Provide the (x, y) coordinate of the cell's center where the given text is located.  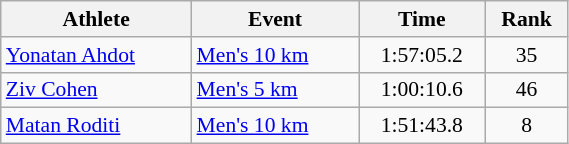
Matan Roditi (96, 126)
Yonatan Ahdot (96, 55)
Time (422, 19)
Rank (526, 19)
Athlete (96, 19)
1:00:10.6 (422, 90)
35 (526, 55)
Event (276, 19)
1:57:05.2 (422, 55)
Men's 5 km (276, 90)
Ziv Cohen (96, 90)
8 (526, 126)
1:51:43.8 (422, 126)
46 (526, 90)
